Detect which cell encompasses the target text, then output its [X, Y] center coordinate. 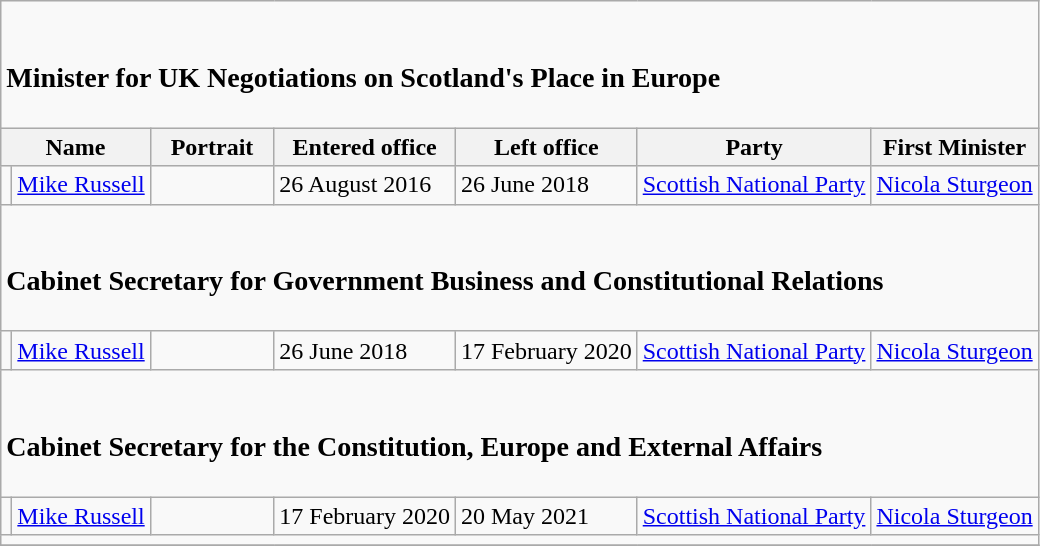
Cabinet Secretary for Government Business and Constitutional Relations [520, 268]
Portrait [212, 147]
Cabinet Secretary for the Constitution, Europe and External Affairs [520, 432]
26 August 2016 [365, 185]
First Minister [954, 147]
Minister for UK Negotiations on Scotland's Place in Europe [520, 64]
Party [754, 147]
Entered office [365, 147]
Left office [546, 147]
Name [76, 147]
20 May 2021 [546, 516]
